Determine the [X, Y] coordinate at the center of the cell enclosing the given text.  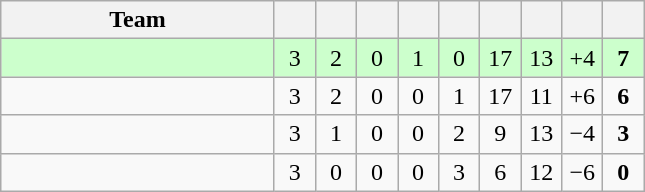
+4 [582, 58]
+6 [582, 96]
7 [624, 58]
−6 [582, 172]
−4 [582, 134]
11 [542, 96]
9 [500, 134]
12 [542, 172]
Team [138, 20]
